Extract the (x, y) coordinate from the center of the cell holding the provided text.  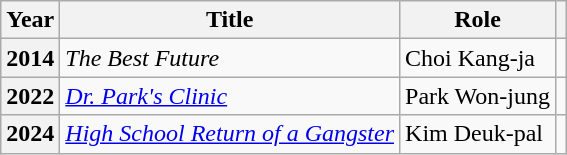
Title (230, 20)
Role (478, 20)
2024 (30, 134)
Year (30, 20)
2014 (30, 58)
High School Return of a Gangster (230, 134)
Park Won-jung (478, 96)
Kim Deuk-pal (478, 134)
Choi Kang-ja (478, 58)
Dr. Park's Clinic (230, 96)
The Best Future (230, 58)
2022 (30, 96)
